Extract the (x, y) coordinate from the center of the cell holding the provided text.  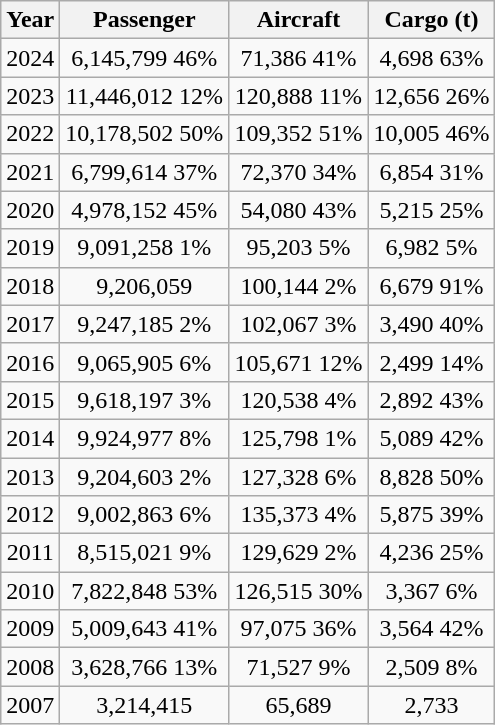
10,005 46% (432, 134)
3,214,415 (144, 705)
9,618,197 3% (144, 400)
7,822,848 53% (144, 591)
72,370 34% (298, 172)
9,204,603 2% (144, 477)
2,499 14% (432, 362)
10,178,502 50% (144, 134)
5,215 25% (432, 210)
9,002,863 6% (144, 515)
Aircraft (298, 20)
2008 (30, 667)
3,367 6% (432, 591)
2012 (30, 515)
2018 (30, 286)
4,978,152 45% (144, 210)
11,446,012 12% (144, 96)
120,538 4% (298, 400)
6,854 31% (432, 172)
5,875 39% (432, 515)
9,206,059 (144, 286)
126,515 30% (298, 591)
9,065,905 6% (144, 362)
2017 (30, 324)
2,892 43% (432, 400)
9,924,977 8% (144, 438)
65,689 (298, 705)
Cargo (t) (432, 20)
2010 (30, 591)
2021 (30, 172)
3,490 40% (432, 324)
129,629 2% (298, 553)
2016 (30, 362)
105,671 12% (298, 362)
2014 (30, 438)
71,527 9% (298, 667)
2022 (30, 134)
2,509 8% (432, 667)
Year (30, 20)
2,733 (432, 705)
6,982 5% (432, 248)
5,009,643 41% (144, 629)
9,247,185 2% (144, 324)
71,386 41% (298, 58)
2007 (30, 705)
4,698 63% (432, 58)
2023 (30, 96)
120,888 11% (298, 96)
109,352 51% (298, 134)
3,564 42% (432, 629)
2019 (30, 248)
2009 (30, 629)
54,080 43% (298, 210)
97,075 36% (298, 629)
2015 (30, 400)
Passenger (144, 20)
8,515,021 9% (144, 553)
9,091,258 1% (144, 248)
135,373 4% (298, 515)
2011 (30, 553)
4,236 25% (432, 553)
2024 (30, 58)
127,328 6% (298, 477)
2020 (30, 210)
6,799,614 37% (144, 172)
100,144 2% (298, 286)
6,145,799 46% (144, 58)
125,798 1% (298, 438)
102,067 3% (298, 324)
5,089 42% (432, 438)
2013 (30, 477)
3,628,766 13% (144, 667)
95,203 5% (298, 248)
8,828 50% (432, 477)
12,656 26% (432, 96)
6,679 91% (432, 286)
